Capture the cell that displays the provided text and extract its (x, y) central coordinate. 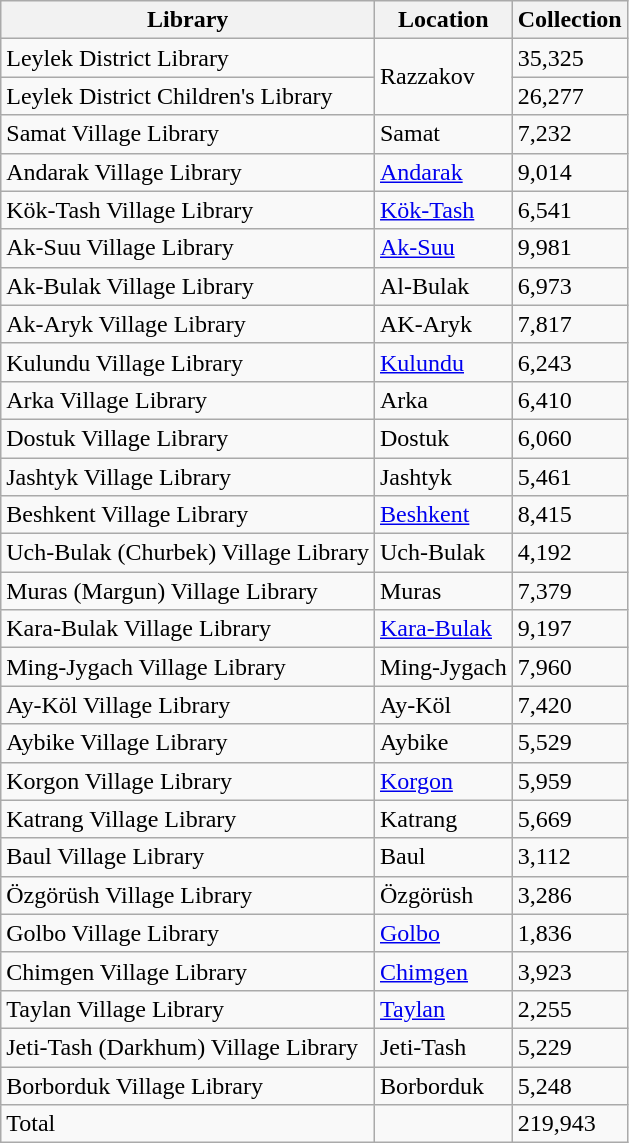
Kara-Bulak Village Library (188, 629)
Kök-Tash Village Library (188, 210)
5,229 (570, 1047)
Ay-Köl Village Library (188, 705)
Jashtyk Village Library (188, 477)
Taylan Village Library (188, 1009)
5,959 (570, 781)
Korgon (443, 781)
Samat Village Library (188, 134)
Özgörüsh Village Library (188, 895)
5,669 (570, 819)
6,410 (570, 400)
7,817 (570, 324)
3,286 (570, 895)
Jashtyk (443, 477)
Özgörüsh (443, 895)
Muras (443, 591)
Library (188, 20)
Ak-Suu (443, 248)
Ak-Suu Village Library (188, 248)
Ak-Aryk Village Library (188, 324)
Kulundu Village Library (188, 362)
6,060 (570, 438)
9,197 (570, 629)
3,112 (570, 857)
6,541 (570, 210)
6,973 (570, 286)
7,379 (570, 591)
Beshkent Village Library (188, 515)
5,529 (570, 743)
7,960 (570, 667)
7,232 (570, 134)
5,248 (570, 1085)
Arka (443, 400)
Location (443, 20)
Ak-Bulak Village Library (188, 286)
Chimgen (443, 971)
Kök-Tash (443, 210)
Katrang Village Library (188, 819)
8,415 (570, 515)
219,943 (570, 1124)
Aybike Village Library (188, 743)
Leylek District Children's Library (188, 96)
Razzakov (443, 77)
Andarak Village Library (188, 172)
Leylek District Library (188, 58)
Baul (443, 857)
Ming-Jygach (443, 667)
Uch-Bulak (443, 553)
Golbo Village Library (188, 933)
Dostuk Village Library (188, 438)
Dostuk (443, 438)
Aybike (443, 743)
Chimgen Village Library (188, 971)
Beshkent (443, 515)
6,243 (570, 362)
Borborduk Village Library (188, 1085)
AK-Aryk (443, 324)
Muras (Margun) Village Library (188, 591)
9,981 (570, 248)
Jeti-Tash (443, 1047)
Total (188, 1124)
4,192 (570, 553)
Samat (443, 134)
7,420 (570, 705)
Ming-Jygach Village Library (188, 667)
Katrang (443, 819)
9,014 (570, 172)
Taylan (443, 1009)
Baul Village Library (188, 857)
Ay-Köl (443, 705)
Al-Bulak (443, 286)
Andarak (443, 172)
Collection (570, 20)
Korgon Village Library (188, 781)
Arka Village Library (188, 400)
35,325 (570, 58)
Uch-Bulak (Churbek) Village Library (188, 553)
Kara-Bulak (443, 629)
Kulundu (443, 362)
Golbo (443, 933)
1,836 (570, 933)
2,255 (570, 1009)
26,277 (570, 96)
3,923 (570, 971)
Borborduk (443, 1085)
Jeti-Tash (Darkhum) Village Library (188, 1047)
5,461 (570, 477)
